Return (x, y) of the center of cell containing provided text 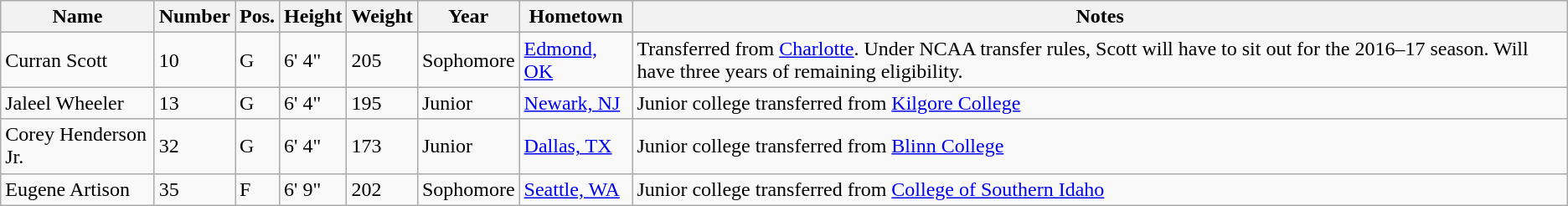
13 (194, 103)
Seattle, WA (576, 189)
Number (194, 17)
Junior college transferred from Blinn College (1100, 146)
Weight (382, 17)
Notes (1100, 17)
Edmond, OK (576, 60)
32 (194, 146)
Newark, NJ (576, 103)
35 (194, 189)
Pos. (256, 17)
173 (382, 146)
Name (77, 17)
Corey Henderson Jr. (77, 146)
Year (468, 17)
10 (194, 60)
Jaleel Wheeler (77, 103)
195 (382, 103)
Curran Scott (77, 60)
6' 9" (313, 189)
Hometown (576, 17)
Junior college transferred from Kilgore College (1100, 103)
Height (313, 17)
202 (382, 189)
Eugene Artison (77, 189)
205 (382, 60)
Dallas, TX (576, 146)
Junior college transferred from College of Southern Idaho (1100, 189)
F (256, 189)
